Return the (x, y) coordinate for the center point of the cell that contains the specified text.  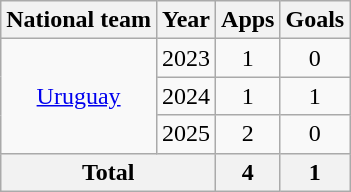
4 (248, 172)
Year (186, 20)
Total (108, 172)
Apps (248, 20)
Goals (315, 20)
National team (79, 20)
2 (248, 134)
Uruguay (79, 96)
2024 (186, 96)
2023 (186, 58)
2025 (186, 134)
